Provide the [X, Y] coordinate of the cell's center where the given text is located.  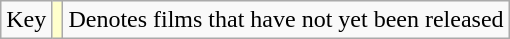
Denotes films that have not yet been released [286, 20]
Key [26, 20]
